Pinpoint the cell where the given text exists, returning its (X, Y) midpoint coordinate. 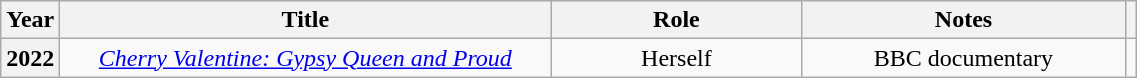
Cherry Valentine: Gypsy Queen and Proud (306, 58)
Title (306, 20)
Role (676, 20)
Herself (676, 58)
2022 (30, 58)
Year (30, 20)
BBC documentary (964, 58)
Notes (964, 20)
